Output the [x, y] coordinate of the center of the cell containing the given text.  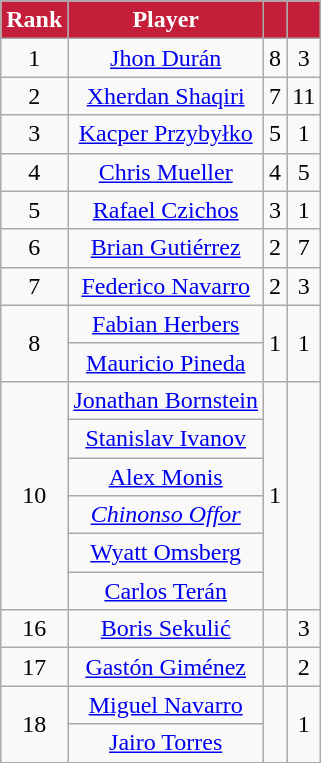
Federico Navarro [166, 286]
6 [34, 248]
Kacper Przybyłko [166, 134]
Wyatt Omsberg [166, 553]
Fabian Herbers [166, 324]
Stanislav Ivanov [166, 438]
17 [34, 667]
Jonathan Bornstein [166, 400]
Brian Gutiérrez [166, 248]
11 [304, 96]
Mauricio Pineda [166, 362]
Rank [34, 20]
Jairo Torres [166, 743]
Alex Monis [166, 477]
Carlos Terán [166, 591]
Rafael Czichos [166, 210]
Chinonso Offor [166, 515]
Player [166, 20]
10 [34, 495]
Miguel Navarro [166, 705]
16 [34, 629]
Gastón Giménez [166, 667]
Jhon Durán [166, 58]
Boris Sekulić [166, 629]
18 [34, 724]
Chris Mueller [166, 172]
Xherdan Shaqiri [166, 96]
